Provide the (x, y) coordinate of the cell's center where the given text is located.  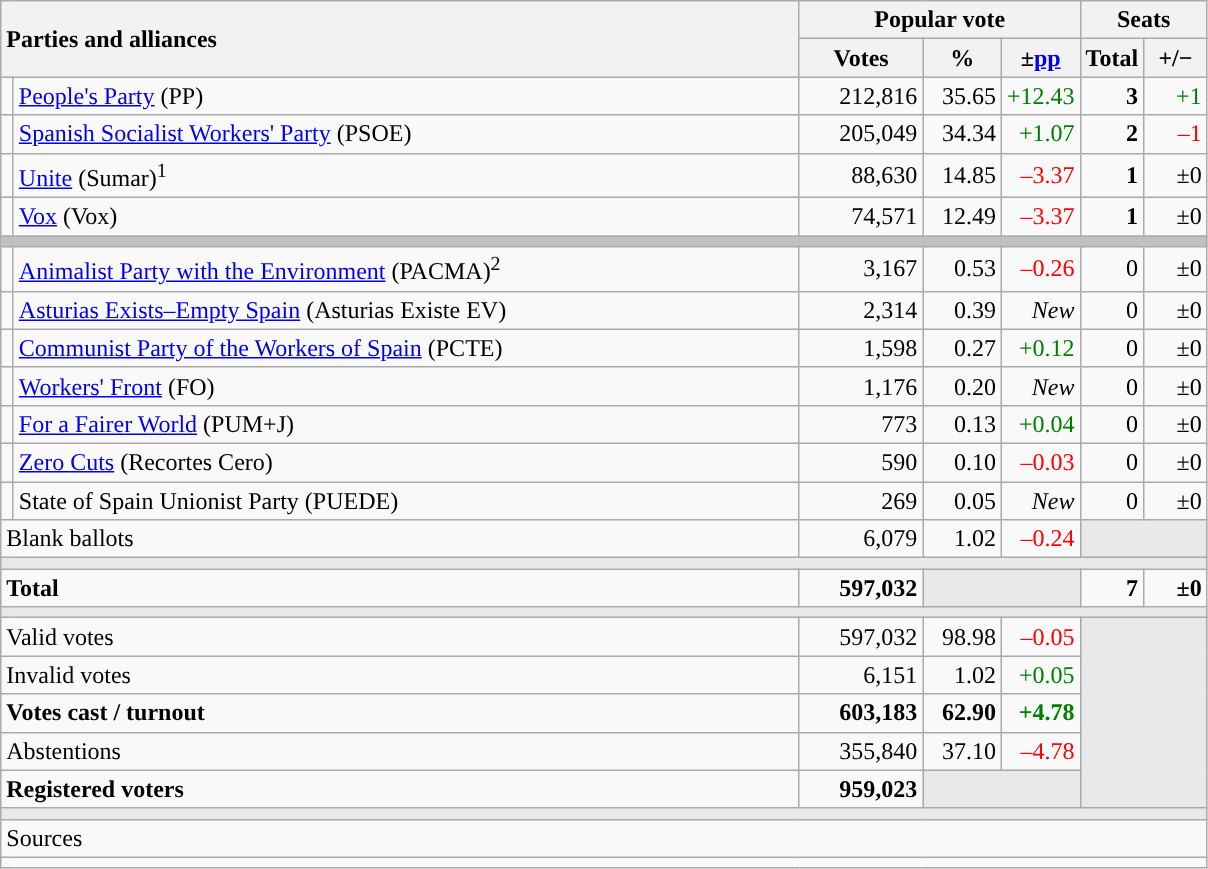
2 (1112, 134)
35.65 (962, 96)
–0.05 (1040, 637)
+12.43 (1040, 96)
98.98 (962, 637)
74,571 (861, 217)
12.49 (962, 217)
Votes cast / turnout (400, 713)
62.90 (962, 713)
2,314 (861, 310)
–4.78 (1040, 751)
0.10 (962, 462)
1,176 (861, 386)
0.27 (962, 348)
0.13 (962, 424)
88,630 (861, 176)
Unite (Sumar)1 (406, 176)
959,023 (861, 789)
0.05 (962, 501)
205,049 (861, 134)
+1.07 (1040, 134)
7 (1112, 588)
Abstentions (400, 751)
–1 (1176, 134)
Sources (604, 838)
For a Fairer World (PUM+J) (406, 424)
Seats (1144, 20)
Registered voters (400, 789)
Animalist Party with the Environment (PACMA)2 (406, 270)
Blank ballots (400, 539)
% (962, 58)
3 (1112, 96)
Zero Cuts (Recortes Cero) (406, 462)
Communist Party of the Workers of Spain (PCTE) (406, 348)
37.10 (962, 751)
–0.24 (1040, 539)
14.85 (962, 176)
773 (861, 424)
Vox (Vox) (406, 217)
355,840 (861, 751)
0.39 (962, 310)
+0.05 (1040, 675)
+0.04 (1040, 424)
1,598 (861, 348)
+0.12 (1040, 348)
–0.26 (1040, 270)
–0.03 (1040, 462)
603,183 (861, 713)
Invalid votes (400, 675)
Parties and alliances (400, 39)
6,151 (861, 675)
+1 (1176, 96)
0.53 (962, 270)
Popular vote (940, 20)
+/− (1176, 58)
+4.78 (1040, 713)
Asturias Exists–Empty Spain (Asturias Existe EV) (406, 310)
Spanish Socialist Workers' Party (PSOE) (406, 134)
0.20 (962, 386)
3,167 (861, 270)
Valid votes (400, 637)
590 (861, 462)
±pp (1040, 58)
212,816 (861, 96)
Votes (861, 58)
269 (861, 501)
Workers' Front (FO) (406, 386)
6,079 (861, 539)
State of Spain Unionist Party (PUEDE) (406, 501)
People's Party (PP) (406, 96)
34.34 (962, 134)
